Extract the [x, y] coordinate from the center of the cell holding the provided text.  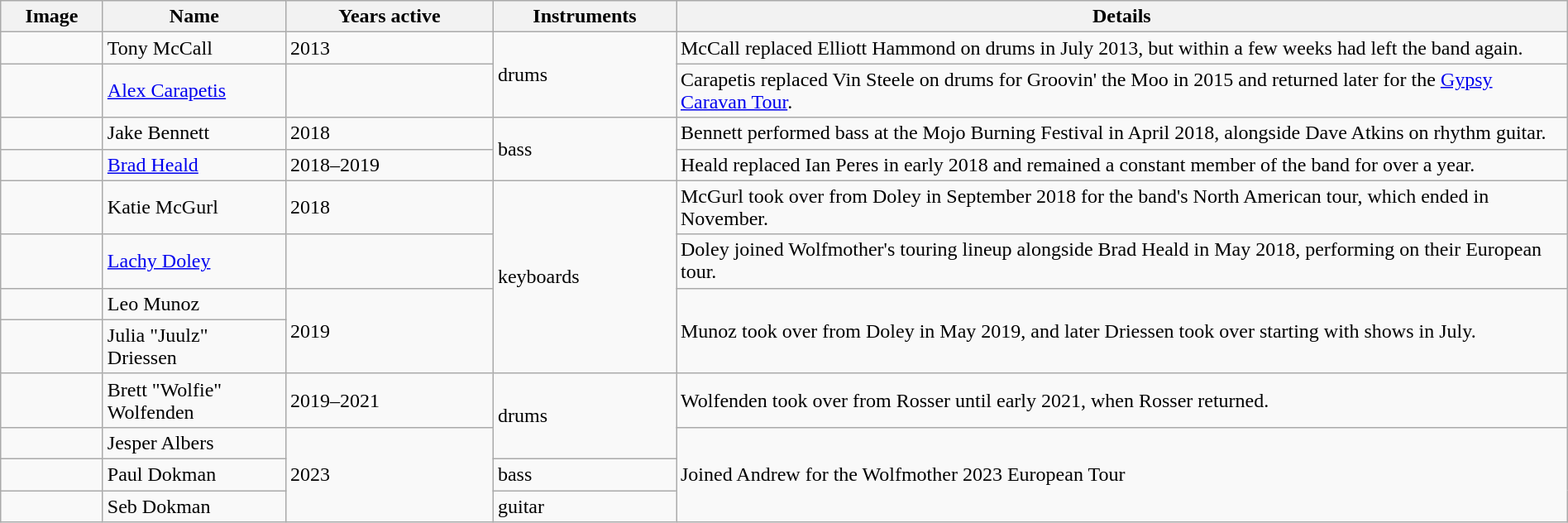
Tony McCall [194, 48]
Seb Dokman [194, 506]
Details [1122, 17]
2023 [389, 474]
Doley joined Wolfmother's touring lineup alongside Brad Heald in May 2018, performing on their European tour. [1122, 261]
Bennett performed bass at the Mojo Burning Festival in April 2018, alongside Dave Atkins on rhythm guitar. [1122, 133]
Jesper Albers [194, 443]
Heald replaced Ian Peres in early 2018 and remained a constant member of the band for over a year. [1122, 165]
Years active [389, 17]
Brett "Wolfie" Wolfenden [194, 401]
2019 [389, 331]
Paul Dokman [194, 474]
Wolfenden took over from Rosser until early 2021, when Rosser returned. [1122, 401]
McGurl took over from Doley in September 2018 for the band's North American tour, which ended in November. [1122, 207]
Instruments [584, 17]
Leo Munoz [194, 304]
McCall replaced Elliott Hammond on drums in July 2013, but within a few weeks had left the band again. [1122, 48]
Julia "Juulz" Driessen [194, 346]
Name [194, 17]
Lachy Doley [194, 261]
Katie McGurl [194, 207]
Joined Andrew for the Wolfmother 2023 European Tour [1122, 474]
Munoz took over from Doley in May 2019, and later Driessen took over starting with shows in July. [1122, 331]
Carapetis replaced Vin Steele on drums for Groovin' the Moo in 2015 and returned later for the Gypsy Caravan Tour. [1122, 91]
Alex Carapetis [194, 91]
guitar [584, 506]
Image [52, 17]
keyboards [584, 276]
2019–2021 [389, 401]
2013 [389, 48]
Brad Heald [194, 165]
2018–2019 [389, 165]
Jake Bennett [194, 133]
